Detect which cell encompasses the target text, then output its (X, Y) center coordinate. 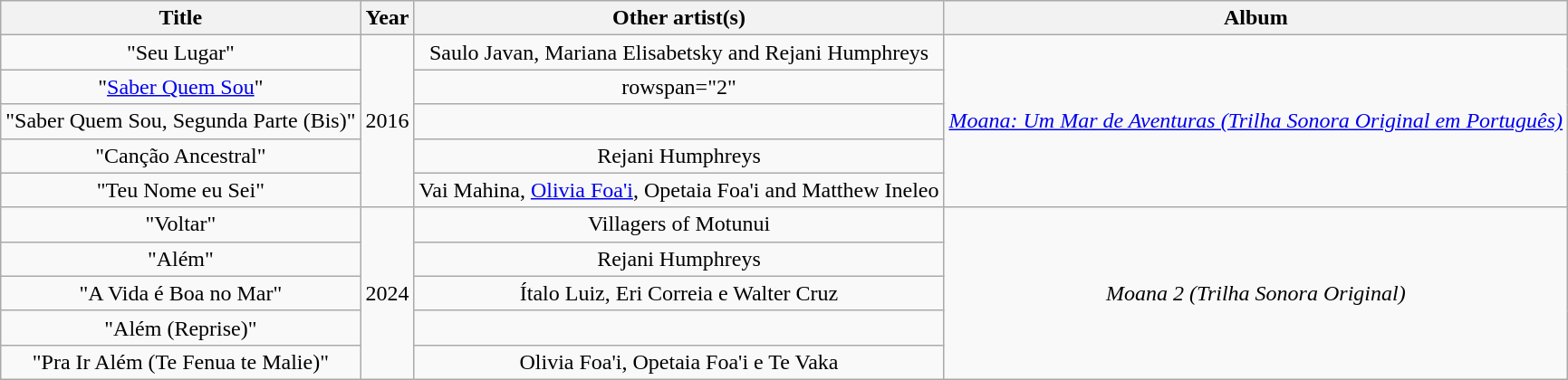
"Canção Ancestral" (181, 156)
"Saber Quem Sou, Segunda Parte (Bis)" (181, 121)
"Seu Lugar" (181, 52)
Olivia Foa'i, Opetaia Foa'i e Te Vaka (679, 362)
2024 (388, 293)
"Pra Ir Além (Te Fenua te Malie)" (181, 362)
Moana 2 (Trilha Sonora Original) (1255, 293)
Title (181, 18)
Saulo Javan, Mariana Elisabetsky and Rejani Humphreys (679, 52)
2016 (388, 121)
"Voltar" (181, 224)
Vai Mahina, Olivia Foa'i, Opetaia Foa'i and Matthew Ineleo (679, 190)
Year (388, 18)
Moana: Um Mar de Aventuras (Trilha Sonora Original em Português) (1255, 121)
"Além (Reprise)" (181, 328)
"Teu Nome eu Sei" (181, 190)
Other artist(s) (679, 18)
"Além" (181, 259)
Villagers of Motunui (679, 224)
Album (1255, 18)
Ítalo Luiz, Eri Correia e Walter Cruz (679, 293)
"A Vida é Boa no Mar" (181, 293)
"Saber Quem Sou" (181, 87)
rowspan="2" (679, 87)
